Identify which cell holds the provided text, then report its (x, y) central coordinate. 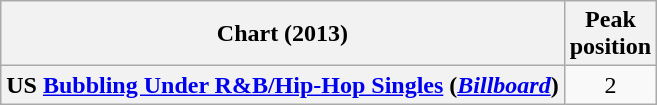
2 (610, 85)
Peakposition (610, 34)
US Bubbling Under R&B/Hip-Hop Singles (Billboard) (282, 85)
Chart (2013) (282, 34)
